Return the [x, y] coordinate for the center point of the cell that contains the specified text.  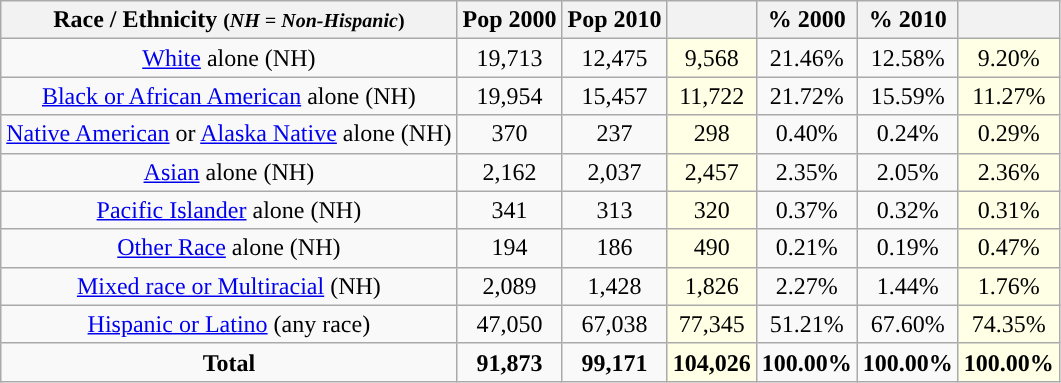
0.19% [908, 248]
0.40% [806, 134]
2.35% [806, 172]
15.59% [908, 96]
Race / Ethnicity (NH = Non-Hispanic) [229, 20]
2.36% [1008, 172]
Native American or Alaska Native alone (NH) [229, 134]
Pop 2000 [510, 20]
341 [510, 210]
White alone (NH) [229, 58]
67,038 [614, 324]
0.21% [806, 248]
2.05% [908, 172]
0.32% [908, 210]
320 [712, 210]
47,050 [510, 324]
9,568 [712, 58]
Mixed race or Multiracial (NH) [229, 286]
237 [614, 134]
Total [229, 362]
2,089 [510, 286]
15,457 [614, 96]
1,428 [614, 286]
1.76% [1008, 286]
1.44% [908, 286]
11.27% [1008, 96]
74.35% [1008, 324]
313 [614, 210]
298 [712, 134]
67.60% [908, 324]
% 2000 [806, 20]
370 [510, 134]
2,162 [510, 172]
99,171 [614, 362]
490 [712, 248]
0.37% [806, 210]
12,475 [614, 58]
2,457 [712, 172]
Black or African American alone (NH) [229, 96]
0.47% [1008, 248]
Hispanic or Latino (any race) [229, 324]
1,826 [712, 286]
0.31% [1008, 210]
0.29% [1008, 134]
194 [510, 248]
Pop 2010 [614, 20]
0.24% [908, 134]
12.58% [908, 58]
2.27% [806, 286]
77,345 [712, 324]
21.46% [806, 58]
2,037 [614, 172]
19,713 [510, 58]
51.21% [806, 324]
21.72% [806, 96]
19,954 [510, 96]
Other Race alone (NH) [229, 248]
Pacific Islander alone (NH) [229, 210]
% 2010 [908, 20]
9.20% [1008, 58]
11,722 [712, 96]
104,026 [712, 362]
Asian alone (NH) [229, 172]
91,873 [510, 362]
186 [614, 248]
